Extract the [x, y] coordinate from the center of the cell holding the provided text.  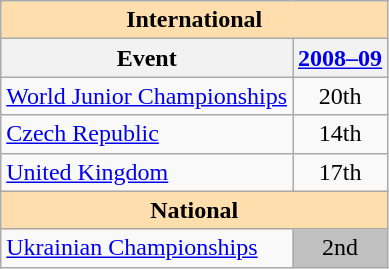
International [194, 20]
National [194, 210]
2008–09 [340, 58]
2nd [340, 248]
17th [340, 172]
World Junior Championships [147, 96]
Ukrainian Championships [147, 248]
Event [147, 58]
Czech Republic [147, 134]
United Kingdom [147, 172]
14th [340, 134]
20th [340, 96]
